Locate the cell with the specified text and output its (x, y) center coordinate. 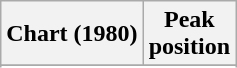
Peakposition (189, 34)
Chart (1980) (72, 34)
